Pinpoint the cell where the given text exists, returning its [x, y] midpoint coordinate. 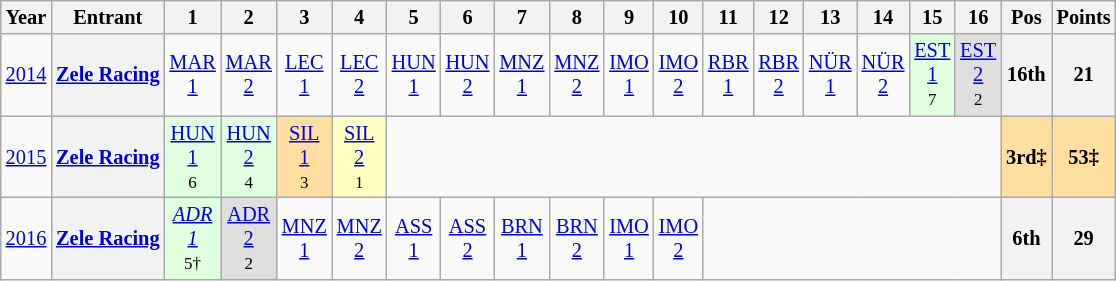
6th [1026, 238]
Pos [1026, 17]
16th [1026, 75]
BRN1 [522, 238]
Points [1084, 17]
3 [304, 17]
5 [414, 17]
12 [778, 17]
11 [728, 17]
ADR22 [249, 238]
NÜR2 [884, 75]
53‡ [1084, 157]
LEC1 [304, 75]
HUN24 [249, 157]
1 [192, 17]
Year [26, 17]
4 [360, 17]
Entrant [108, 17]
29 [1084, 238]
NÜR1 [830, 75]
LEC2 [360, 75]
10 [678, 17]
2016 [26, 238]
EST17 [932, 75]
2014 [26, 75]
SIL13 [304, 157]
3rd‡ [1026, 157]
6 [468, 17]
13 [830, 17]
ADR15† [192, 238]
21 [1084, 75]
MAR2 [249, 75]
14 [884, 17]
BRN2 [576, 238]
ASS1 [414, 238]
8 [576, 17]
RBR1 [728, 75]
MAR1 [192, 75]
RBR2 [778, 75]
HUN16 [192, 157]
9 [628, 17]
2015 [26, 157]
2 [249, 17]
16 [978, 17]
15 [932, 17]
EST22 [978, 75]
SIL21 [360, 157]
7 [522, 17]
HUN2 [468, 75]
HUN1 [414, 75]
ASS2 [468, 238]
